Find where the given text appears and provide that cell's center as [x, y] coordinate. 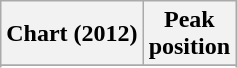
Peakposition [189, 34]
Chart (2012) [72, 34]
